For the text-containing cell, return its midpoint in [x, y] coordinate format. 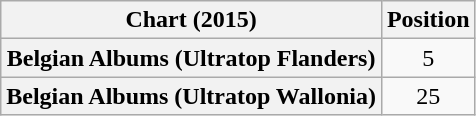
Position [428, 20]
25 [428, 96]
Belgian Albums (Ultratop Flanders) [192, 58]
5 [428, 58]
Belgian Albums (Ultratop Wallonia) [192, 96]
Chart (2015) [192, 20]
